From the cell containing the given text, extract its center point as (X, Y) coordinate. 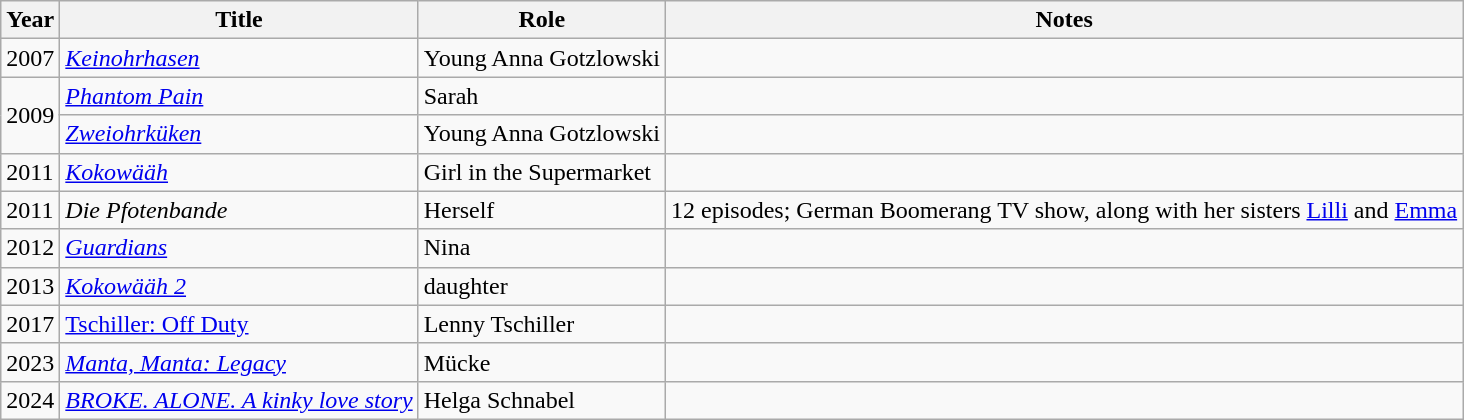
12 episodes; German Boomerang TV show, along with her sisters Lilli and Emma (1064, 210)
2017 (30, 324)
2009 (30, 115)
2024 (30, 400)
Year (30, 20)
daughter (542, 286)
2023 (30, 362)
Sarah (542, 96)
BROKE. ALONE. A kinky love story (239, 400)
Zweiohrküken (239, 134)
Die Pfotenbande (239, 210)
Kokowääh (239, 172)
Mücke (542, 362)
Title (239, 20)
Role (542, 20)
Notes (1064, 20)
Phantom Pain (239, 96)
Keinohrhasen (239, 58)
2007 (30, 58)
Nina (542, 248)
Herself (542, 210)
Manta, Manta: Legacy (239, 362)
Guardians (239, 248)
Helga Schnabel (542, 400)
Kokowääh 2 (239, 286)
2013 (30, 286)
Lenny Tschiller (542, 324)
2012 (30, 248)
Girl in the Supermarket (542, 172)
Tschiller: Off Duty (239, 324)
